Output the (X, Y) coordinate of the center of the cell containing the given text.  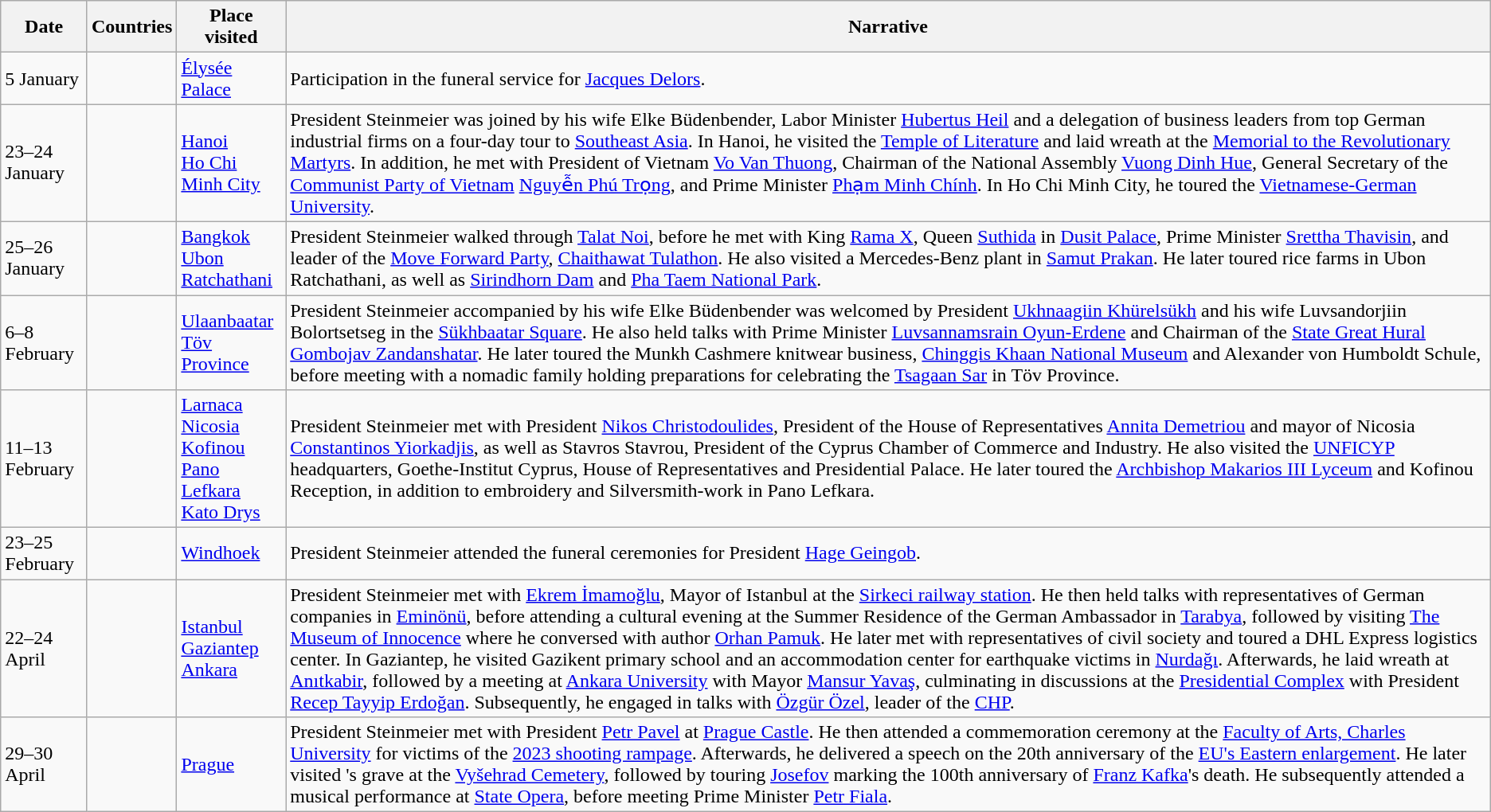
Participation in the funeral service for Jacques Delors. (889, 78)
29–30 April (45, 764)
IstanbulGaziantepAnkara (231, 648)
LarnacaNicosiaKofinouPano LefkaraKato Drys (231, 459)
23–24 January (45, 163)
BangkokUbon Ratchathani (231, 258)
Date (45, 27)
Place visited (231, 27)
Prague (231, 764)
Windhoek (231, 554)
President Steinmeier attended the funeral ceremonies for President Hage Geingob. (889, 554)
22–24 April (45, 648)
Narrative (889, 27)
6–8 February (45, 342)
HanoiHo Chi Minh City (231, 163)
Élysée Palace (231, 78)
5 January (45, 78)
11–13 February (45, 459)
Countries (131, 27)
UlaanbaatarTöv Province (231, 342)
23–25 February (45, 554)
25–26 January (45, 258)
